Identify which cell holds the provided text, then report its (x, y) central coordinate. 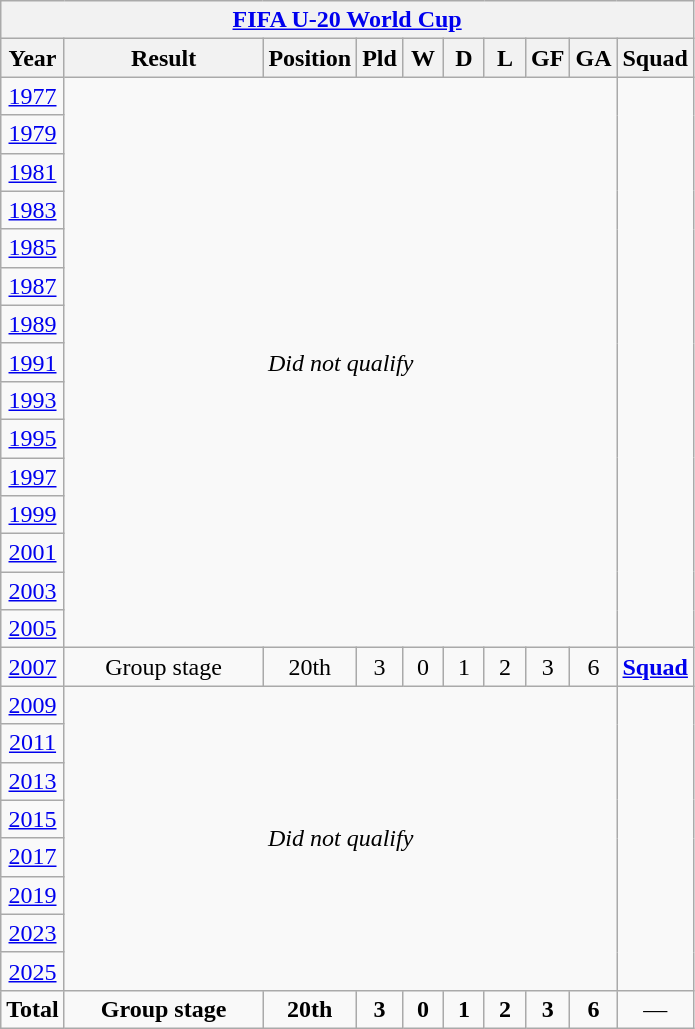
2023 (33, 933)
Result (164, 58)
W (422, 58)
2001 (33, 553)
1983 (33, 210)
1987 (33, 286)
1979 (33, 134)
2005 (33, 629)
GA (594, 58)
2009 (33, 705)
1999 (33, 515)
1985 (33, 248)
Position (310, 58)
1977 (33, 96)
2011 (33, 743)
2019 (33, 895)
FIFA U-20 World Cup (348, 20)
1993 (33, 400)
GF (548, 58)
2007 (33, 667)
2003 (33, 591)
L (504, 58)
1981 (33, 172)
1997 (33, 477)
2017 (33, 857)
1989 (33, 324)
2025 (33, 971)
Pld (380, 58)
— (655, 1009)
2015 (33, 819)
2013 (33, 781)
Year (33, 58)
1995 (33, 438)
D (464, 58)
1991 (33, 362)
Total (33, 1009)
